Scan for the cell matching the given text and deliver its (X, Y) coordinate at center. 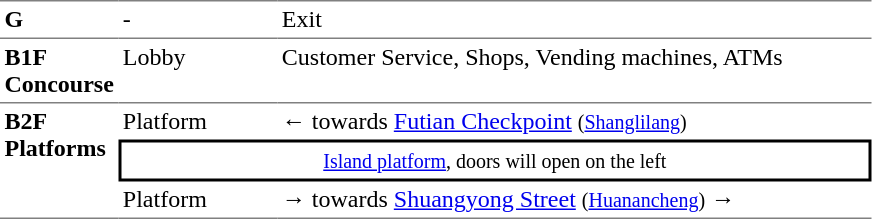
Customer Service, Shops, Vending machines, ATMs (574, 71)
Lobby (198, 71)
Platform (198, 122)
- (198, 19)
← towards Futian Checkpoint (Shanglilang) (574, 122)
Exit (574, 19)
Island platform, doors will open on the left (494, 161)
B1FConcourse (59, 71)
G (59, 19)
